Return the (X, Y) coordinate for the center point of the cell that contains the specified text.  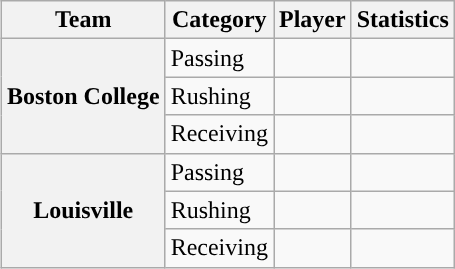
Category (219, 20)
Player (313, 20)
Statistics (402, 20)
Louisville (83, 210)
Boston College (83, 96)
Team (83, 20)
